Extract the (X, Y) coordinate from the center of the cell holding the provided text.  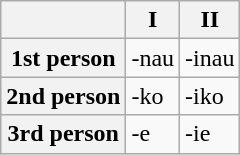
2nd person (64, 96)
-ie (210, 134)
3rd person (64, 134)
1st person (64, 58)
-e (153, 134)
I (153, 20)
-ko (153, 96)
-inau (210, 58)
II (210, 20)
-iko (210, 96)
-nau (153, 58)
